Find where the given text appears and provide that cell's center as [x, y] coordinate. 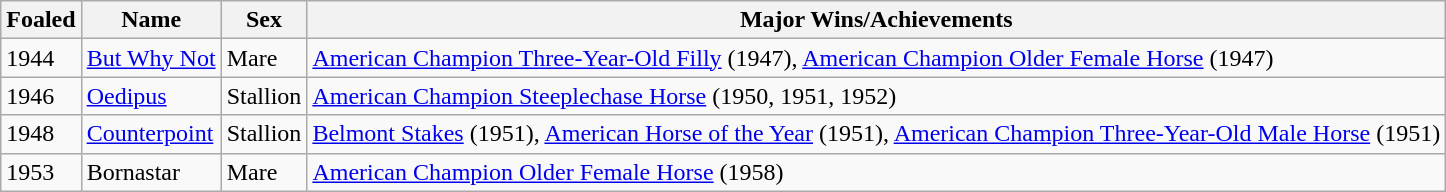
Foaled [41, 20]
American Champion Three-Year-Old Filly (1947), American Champion Older Female Horse (1947) [876, 58]
Sex [264, 20]
1948 [41, 134]
Counterpoint [151, 134]
Name [151, 20]
1946 [41, 96]
American Champion Older Female Horse (1958) [876, 172]
But Why Not [151, 58]
1944 [41, 58]
American Champion Steeplechase Horse (1950, 1951, 1952) [876, 96]
1953 [41, 172]
Bornastar [151, 172]
Oedipus [151, 96]
Belmont Stakes (1951), American Horse of the Year (1951), American Champion Three-Year-Old Male Horse (1951) [876, 134]
Major Wins/Achievements [876, 20]
